For the text-containing cell, return its midpoint in (x, y) coordinate format. 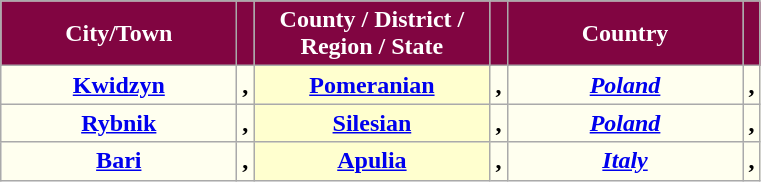
Pomeranian (372, 85)
City/Town (119, 34)
Kwidzyn (119, 85)
Rybnik (119, 123)
Silesian (372, 123)
Apulia (372, 161)
Italy (625, 161)
Bari (119, 161)
County / District / Region / State (372, 34)
Country (625, 34)
